Pinpoint the cell where the given text exists, returning its (X, Y) midpoint coordinate. 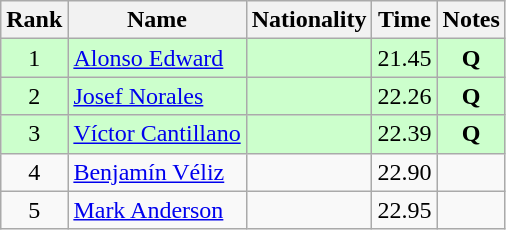
21.45 (404, 58)
Benjamín Véliz (157, 172)
1 (34, 58)
22.90 (404, 172)
2 (34, 96)
Name (157, 20)
Alonso Edward (157, 58)
5 (34, 210)
Mark Anderson (157, 210)
Notes (471, 20)
3 (34, 134)
Rank (34, 20)
4 (34, 172)
Josef Norales (157, 96)
22.95 (404, 210)
Time (404, 20)
22.39 (404, 134)
Víctor Cantillano (157, 134)
22.26 (404, 96)
Nationality (309, 20)
